Search for the cell housing the specified text and yield its [x, y] center coordinate. 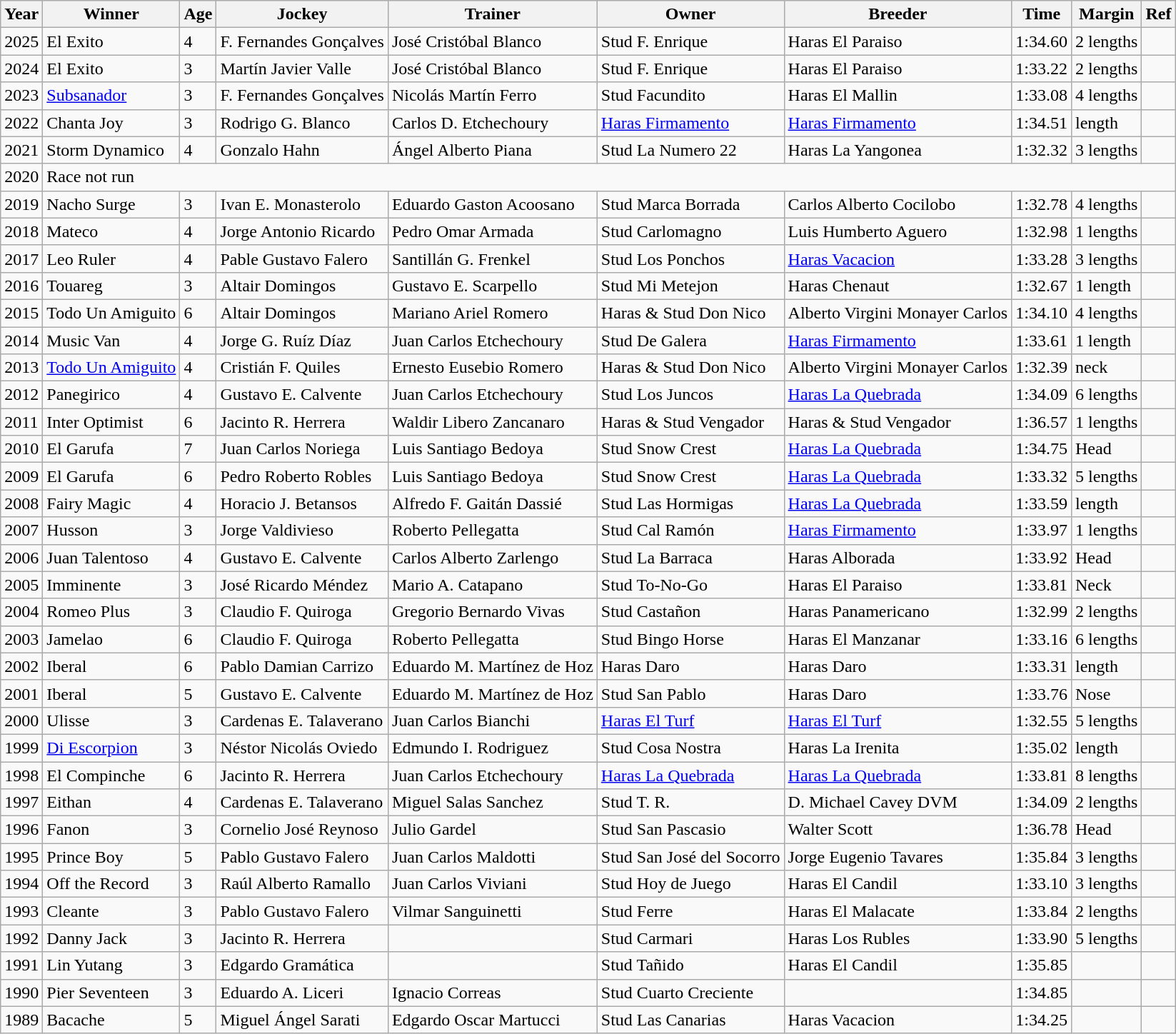
Stud Los Juncos [690, 395]
Julio Gardel [493, 830]
Storm Dynamico [111, 150]
Inter Optimist [111, 422]
Owner [690, 14]
Haras Alborada [898, 558]
Santillán G. Frenkel [493, 258]
Stud Bingo Horse [690, 639]
Pedro Omar Armada [493, 231]
Juan Talentoso [111, 558]
2000 [21, 721]
Néstor Nicolás Oviedo [302, 748]
Haras El Malacate [898, 911]
1:33.22 [1042, 69]
1:34.51 [1042, 123]
Raúl Alberto Ramallo [302, 884]
1:34.75 [1042, 449]
Juan Carlos Noriega [302, 449]
1:33.92 [1042, 558]
Stud De Galera [690, 341]
Stud San Pablo [690, 693]
1997 [21, 803]
Pable Gustavo Falero [302, 258]
Jorge Valdivieso [302, 531]
1:36.57 [1042, 422]
Fanon [111, 830]
Pier Seventeen [111, 993]
1:33.84 [1042, 911]
2017 [21, 258]
1:35.85 [1042, 965]
2006 [21, 558]
1:35.84 [1042, 857]
Prince Boy [111, 857]
Carlos D. Etchechoury [493, 123]
Jockey [302, 14]
2021 [21, 150]
Cristián F. Quiles [302, 368]
Nose [1106, 693]
Time [1042, 14]
Miguel Ángel Sarati [302, 1020]
Martín Javier Valle [302, 69]
Juan Carlos Viviani [493, 884]
Stud Ferre [690, 911]
1:34.85 [1042, 993]
Luis Humberto Aguero [898, 231]
1:32.78 [1042, 204]
El Compinche [111, 775]
Mario A. Catapano [493, 585]
Mariano Ariel Romero [493, 313]
1:34.10 [1042, 313]
Miguel Salas Sanchez [493, 803]
Imminente [111, 585]
Husson [111, 531]
2008 [21, 503]
1:33.76 [1042, 693]
2014 [21, 341]
1999 [21, 748]
Ulisse [111, 721]
1:34.60 [1042, 41]
Mateco [111, 231]
2024 [21, 69]
Subsanador [111, 96]
1991 [21, 965]
1995 [21, 857]
1992 [21, 938]
Stud T. R. [690, 803]
Stud Tañido [690, 965]
Lin Yutang [111, 965]
Year [21, 14]
Stud Las Hormigas [690, 503]
7 [198, 449]
1:33.10 [1042, 884]
Stud Las Canarias [690, 1020]
Gregorio Bernardo Vivas [493, 612]
1:32.32 [1042, 150]
2020 [21, 177]
1994 [21, 884]
Nacho Surge [111, 204]
Jorge G. Ruíz Díaz [302, 341]
Stud San Pascasio [690, 830]
1:32.98 [1042, 231]
2012 [21, 395]
Edmundo I. Rodriguez [493, 748]
1996 [21, 830]
Eduardo A. Liceri [302, 993]
Gonzalo Hahn [302, 150]
2022 [21, 123]
Edgardo Gramática [302, 965]
1:34.25 [1042, 1020]
Eithan [111, 803]
Leo Ruler [111, 258]
Stud Cuarto Creciente [690, 993]
Fairy Magic [111, 503]
Haras El Manzanar [898, 639]
1:35.02 [1042, 748]
Haras La Yangonea [898, 150]
Stud Cal Ramón [690, 531]
1990 [21, 993]
Stud La Barraca [690, 558]
Stud Los Ponchos [690, 258]
Breeder [898, 14]
2018 [21, 231]
Pedro Roberto Robles [302, 476]
Ángel Alberto Piana [493, 150]
Margin [1106, 14]
Off the Record [111, 884]
Haras Chenaut [898, 286]
1:33.90 [1042, 938]
Carlos Alberto Zarlengo [493, 558]
2025 [21, 41]
1:33.59 [1042, 503]
Alfredo F. Gaitán Dassié [493, 503]
Walter Scott [898, 830]
2015 [21, 313]
Music Van [111, 341]
2004 [21, 612]
Touareg [111, 286]
2009 [21, 476]
1:33.61 [1042, 341]
Age [198, 14]
1:32.67 [1042, 286]
1:33.31 [1042, 666]
Trainer [493, 14]
1:36.78 [1042, 830]
Stud San José del Socorro [690, 857]
Romeo Plus [111, 612]
Pablo Damian Carrizo [302, 666]
1:33.08 [1042, 96]
Haras El Mallin [898, 96]
2002 [21, 666]
Ernesto Eusebio Romero [493, 368]
1:32.39 [1042, 368]
1998 [21, 775]
Horacio J. Betansos [302, 503]
D. Michael Cavey DVM [898, 803]
Waldir Libero Zancanaro [493, 422]
1993 [21, 911]
1989 [21, 1020]
1:32.99 [1042, 612]
Stud To-No-Go [690, 585]
2007 [21, 531]
Panegirico [111, 395]
Stud Marca Borrada [690, 204]
Cornelio José Reynoso [302, 830]
Race not run [609, 177]
Haras Panamericano [898, 612]
Jorge Eugenio Tavares [898, 857]
Ivan E. Monasterolo [302, 204]
Juan Carlos Maldotti [493, 857]
Neck [1106, 585]
2013 [21, 368]
1:33.97 [1042, 531]
Stud Facundito [690, 96]
Stud La Numero 22 [690, 150]
2003 [21, 639]
8 lengths [1106, 775]
2010 [21, 449]
Stud Carlomagno [690, 231]
Stud Cosa Nostra [690, 748]
Chanta Joy [111, 123]
1:33.28 [1042, 258]
Di Escorpion [111, 748]
Jorge Antonio Ricardo [302, 231]
neck [1106, 368]
Rodrigo G. Blanco [302, 123]
Stud Mi Metejon [690, 286]
Haras Los Rubles [898, 938]
Juan Carlos Bianchi [493, 721]
Edgardo Oscar Martucci [493, 1020]
José Ricardo Méndez [302, 585]
Haras La Irenita [898, 748]
2005 [21, 585]
Winner [111, 14]
Carlos Alberto Cocilobo [898, 204]
2019 [21, 204]
2016 [21, 286]
1:33.16 [1042, 639]
Ignacio Correas [493, 993]
2011 [21, 422]
Eduardo Gaston Acoosano [493, 204]
Danny Jack [111, 938]
Ref [1158, 14]
2023 [21, 96]
Nicolás Martín Ferro [493, 96]
2001 [21, 693]
Vilmar Sanguinetti [493, 911]
Stud Carmari [690, 938]
Gustavo E. Scarpello [493, 286]
Stud Castañon [690, 612]
Stud Hoy de Juego [690, 884]
Jamelao [111, 639]
1:33.32 [1042, 476]
Cleante [111, 911]
1:32.55 [1042, 721]
Bacache [111, 1020]
